Pinpoint the cell where the given text exists, returning its [X, Y] midpoint coordinate. 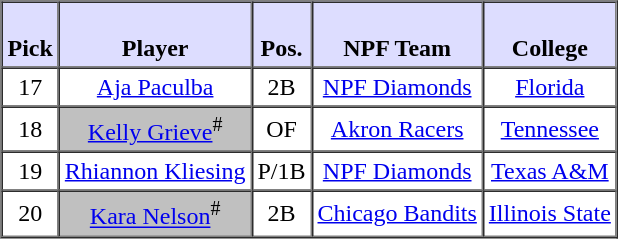
Player [156, 35]
Chicago Bandits [398, 214]
Rhiannon Kliesing [156, 172]
P/1B [281, 172]
20 [30, 214]
19 [30, 172]
17 [30, 88]
Florida [550, 88]
Pos. [281, 35]
Kara Nelson# [156, 214]
NPF Team [398, 35]
Pick [30, 35]
OF [281, 128]
Illinois State [550, 214]
Tennessee [550, 128]
Kelly Grieve# [156, 128]
Akron Racers [398, 128]
18 [30, 128]
Texas A&M [550, 172]
College [550, 35]
Aja Paculba [156, 88]
